Extract the [x, y] coordinate from the center of the cell holding the provided text.  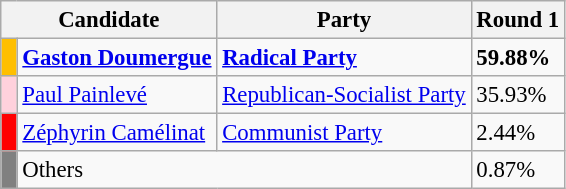
Zéphyrin Camélinat [117, 133]
0.87% [518, 170]
Round 1 [518, 20]
Paul Painlevé [117, 95]
Radical Party [344, 58]
Candidate [109, 20]
35.93% [518, 95]
Party [344, 20]
59.88% [518, 58]
Communist Party [344, 133]
2.44% [518, 133]
Republican-Socialist Party [344, 95]
Gaston Doumergue [117, 58]
Others [244, 170]
